Return the [X, Y] coordinate for the center point of the cell that contains the specified text.  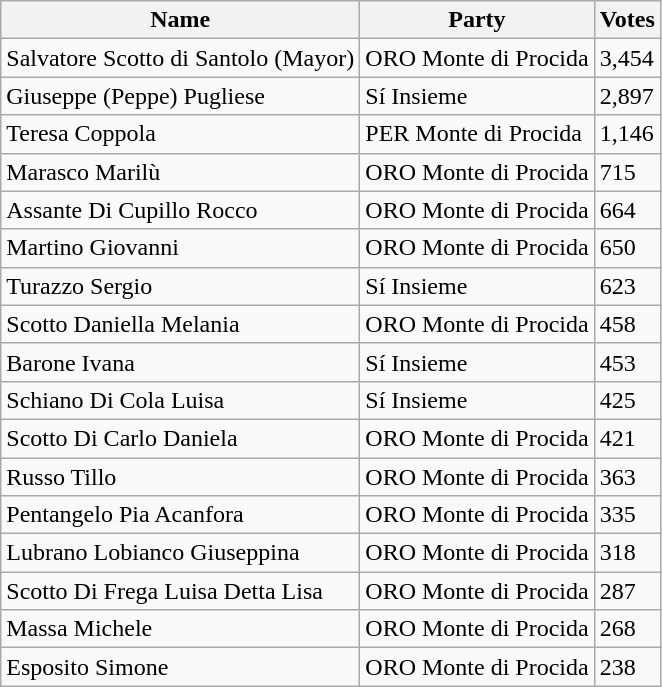
1,146 [627, 134]
458 [627, 324]
363 [627, 477]
Lubrano Lobianco Giuseppina [180, 553]
PER Monte di Procida [477, 134]
Scotto Daniella Melania [180, 324]
453 [627, 362]
Scotto Di Frega Luisa Detta Lisa [180, 591]
Marasco Marilù [180, 172]
Name [180, 20]
Teresa Coppola [180, 134]
335 [627, 515]
2,897 [627, 96]
Pentangelo Pia Acanfora [180, 515]
Party [477, 20]
Schiano Di Cola Luisa [180, 400]
Salvatore Scotto di Santolo (Mayor) [180, 58]
318 [627, 553]
287 [627, 591]
Scotto Di Carlo Daniela [180, 438]
650 [627, 248]
Turazzo Sergio [180, 286]
Massa Michele [180, 629]
Esposito Simone [180, 667]
425 [627, 400]
Assante Di Cupillo Rocco [180, 210]
Russo Tillo [180, 477]
268 [627, 629]
623 [627, 286]
715 [627, 172]
Votes [627, 20]
664 [627, 210]
238 [627, 667]
3,454 [627, 58]
Barone Ivana [180, 362]
Giuseppe (Peppe) Pugliese [180, 96]
421 [627, 438]
Martino Giovanni [180, 248]
